Pinpoint the cell where the given text exists, returning its [X, Y] midpoint coordinate. 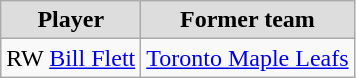
Player [71, 20]
RW Bill Flett [71, 58]
Former team [248, 20]
Toronto Maple Leafs [248, 58]
